Capture the cell that displays the provided text and extract its [x, y] central coordinate. 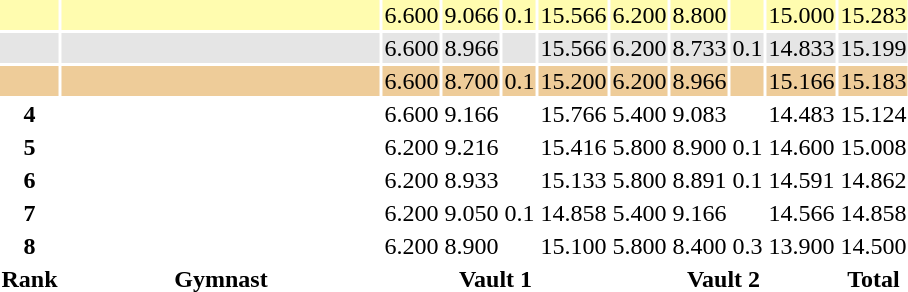
15.283 [874, 15]
5 [30, 147]
4 [30, 114]
8.700 [472, 81]
9.083 [700, 114]
14.833 [802, 48]
8.400 [700, 246]
14.600 [802, 147]
9.050 [472, 213]
0.3 [748, 246]
15.124 [874, 114]
15.133 [574, 180]
14.500 [874, 246]
15.008 [874, 147]
15.000 [802, 15]
15.199 [874, 48]
7 [30, 213]
15.766 [574, 114]
14.566 [802, 213]
8.933 [472, 180]
15.200 [574, 81]
9.216 [472, 147]
15.183 [874, 81]
15.416 [574, 147]
15.166 [802, 81]
13.900 [802, 246]
8 [30, 246]
14.591 [802, 180]
8.891 [700, 180]
15.100 [574, 246]
9.066 [472, 15]
8.800 [700, 15]
8.733 [700, 48]
14.483 [802, 114]
6 [30, 180]
14.862 [874, 180]
